Find where the given text appears and provide that cell's center as [X, Y] coordinate. 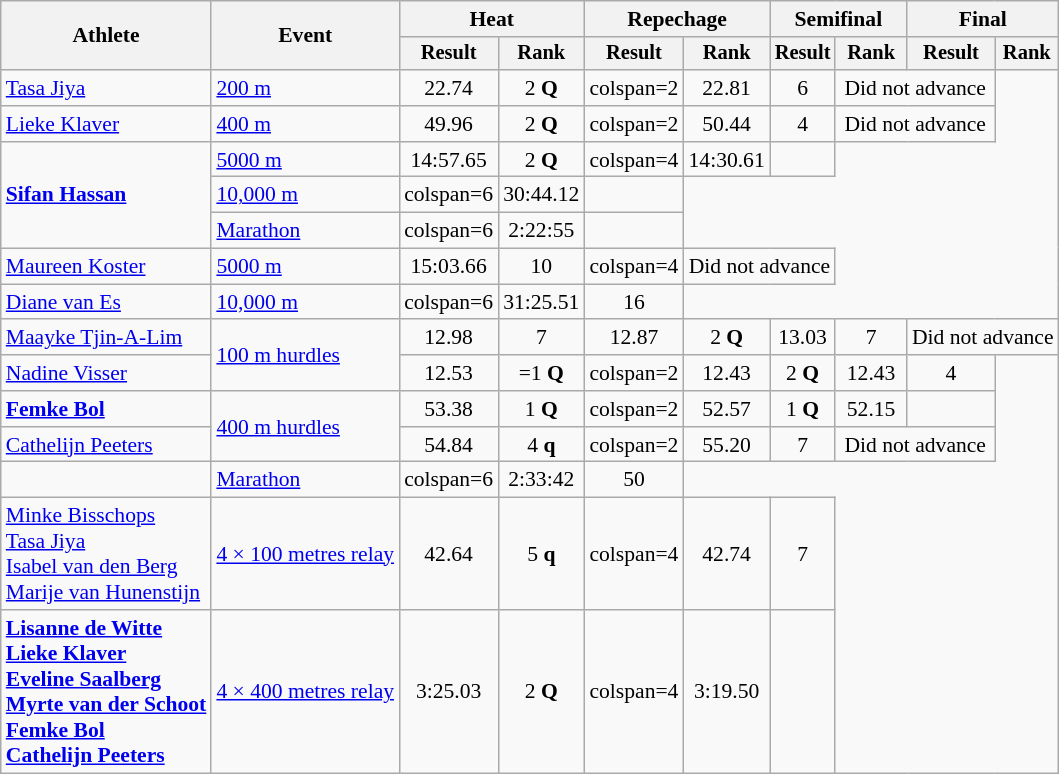
2:33:42 [541, 480]
42.64 [448, 554]
50 [634, 480]
5 q [541, 554]
12.87 [634, 338]
Maayke Tjin-A-Lim [106, 338]
Femke Bol [106, 409]
12.53 [448, 373]
30:44.12 [541, 195]
13.03 [803, 338]
Final [983, 19]
Lieke Klaver [106, 124]
31:25.51 [541, 302]
22.74 [448, 88]
42.74 [726, 554]
Minke BisschopsTasa JiyaIsabel van den BergMarije van Hunenstijn [106, 554]
10 [541, 267]
Event [305, 36]
50.44 [726, 124]
200 m [305, 88]
52.15 [871, 409]
Athlete [106, 36]
53.38 [448, 409]
Nadine Visser [106, 373]
54.84 [448, 445]
6 [803, 88]
Maureen Koster [106, 267]
49.96 [448, 124]
3:19.50 [726, 692]
3:25.03 [448, 692]
Lisanne de WitteLieke KlaverEveline SaalbergMyrte van der SchootFemke BolCathelijn Peeters [106, 692]
Diane van Es [106, 302]
Semifinal [838, 19]
4 × 400 metres relay [305, 692]
Heat [492, 19]
4 × 100 metres relay [305, 554]
Cathelijn Peeters [106, 445]
52.57 [726, 409]
400 m hurdles [305, 426]
2:22:55 [541, 231]
12.98 [448, 338]
14:57.65 [448, 160]
Tasa Jiya [106, 88]
55.20 [726, 445]
100 m hurdles [305, 356]
16 [634, 302]
14:30.61 [726, 160]
=1 Q [541, 373]
Sifan Hassan [106, 196]
Repechage [676, 19]
400 m [305, 124]
22.81 [726, 88]
4 q [541, 445]
15:03.66 [448, 267]
